Output the [X, Y] coordinate of the center of the cell containing the given text.  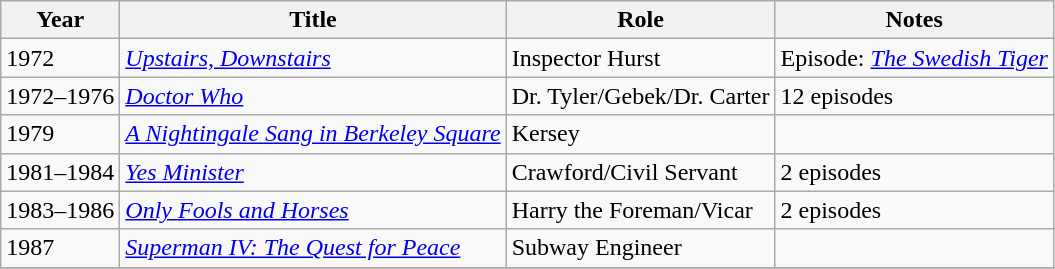
A Nightingale Sang in Berkeley Square [313, 134]
Crawford/Civil Servant [640, 172]
1981–1984 [60, 172]
Episode: The Swedish Tiger [914, 58]
12 episodes [914, 96]
Harry the Foreman/Vicar [640, 210]
Kersey [640, 134]
Subway Engineer [640, 248]
1972–1976 [60, 96]
Superman IV: The Quest for Peace [313, 248]
Inspector Hurst [640, 58]
Yes Minister [313, 172]
Notes [914, 20]
1983–1986 [60, 210]
1972 [60, 58]
Doctor Who [313, 96]
1979 [60, 134]
1987 [60, 248]
Only Fools and Horses [313, 210]
Role [640, 20]
Title [313, 20]
Year [60, 20]
Dr. Tyler/Gebek/Dr. Carter [640, 96]
Upstairs, Downstairs [313, 58]
